Locate the cell with the specified text and output its [X, Y] center coordinate. 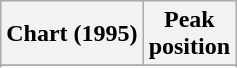
Chart (1995) [72, 34]
Peakposition [189, 34]
